Identify which cell holds the provided text, then report its (x, y) central coordinate. 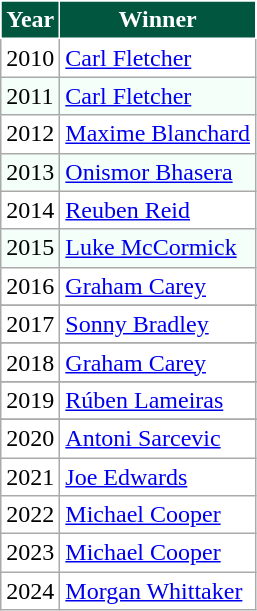
2012 (30, 134)
Joe Edwards (158, 477)
Reuben Reid (158, 210)
Antoni Sarcevic (158, 438)
2018 (30, 362)
2016 (30, 286)
Onismor Bhasera (158, 172)
2010 (30, 58)
Rúben Lameiras (158, 400)
2022 (30, 515)
2021 (30, 477)
Maxime Blanchard (158, 134)
2024 (30, 591)
2015 (30, 248)
2011 (30, 96)
Winner (158, 20)
2020 (30, 438)
2019 (30, 400)
2014 (30, 210)
Morgan Whittaker (158, 591)
2013 (30, 172)
2023 (30, 553)
2017 (30, 324)
Luke McCormick (158, 248)
Sonny Bradley (158, 324)
Year (30, 20)
